Capture the cell that displays the provided text and extract its [X, Y] central coordinate. 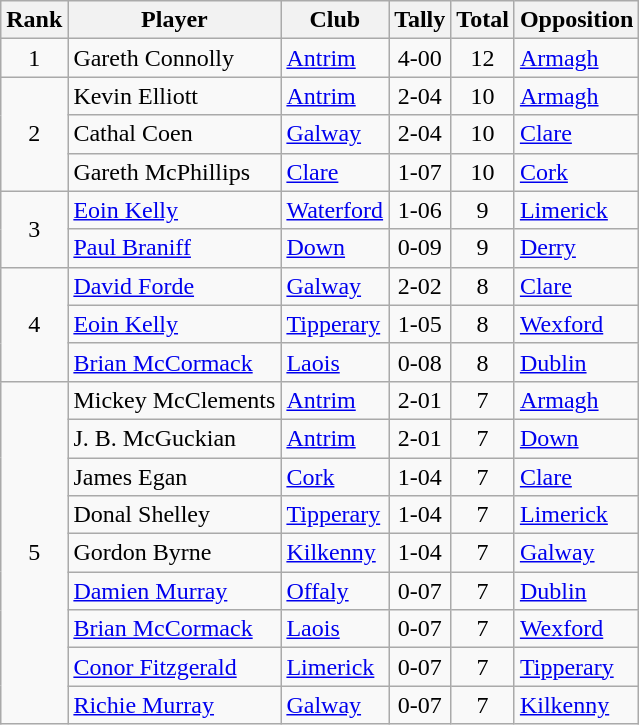
Rank [34, 20]
Damien Murray [174, 591]
Waterford [335, 210]
1-06 [420, 210]
3 [34, 229]
Tally [420, 20]
Donal Shelley [174, 515]
Paul Braniff [174, 248]
Kevin Elliott [174, 96]
Derry [576, 248]
J. B. McGuckian [174, 438]
1 [34, 58]
2-02 [420, 286]
2 [34, 134]
Gordon Byrne [174, 553]
James Egan [174, 477]
Richie Murray [174, 705]
David Forde [174, 286]
1-07 [420, 172]
Opposition [576, 20]
4-00 [420, 58]
12 [483, 58]
Total [483, 20]
Cathal Coen [174, 134]
4 [34, 324]
1-05 [420, 324]
Club [335, 20]
5 [34, 552]
0-08 [420, 362]
Player [174, 20]
Gareth McPhillips [174, 172]
Gareth Connolly [174, 58]
Mickey McClements [174, 400]
0-09 [420, 248]
Offaly [335, 591]
Conor Fitzgerald [174, 667]
